Scan for the cell matching the given text and deliver its (x, y) coordinate at center. 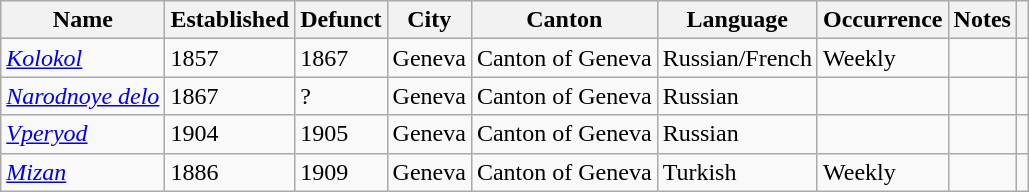
Language (737, 20)
1905 (341, 134)
Russian/French (737, 58)
Mizan (83, 172)
Notes (982, 20)
1857 (230, 58)
Narodnoye delo (83, 96)
City (429, 20)
? (341, 96)
Occurrence (882, 20)
Established (230, 20)
1904 (230, 134)
Turkish (737, 172)
1886 (230, 172)
Kolokol (83, 58)
Canton (564, 20)
Defunct (341, 20)
Name (83, 20)
Vperyod (83, 134)
1909 (341, 172)
